Pinpoint the cell where the given text exists, returning its (x, y) midpoint coordinate. 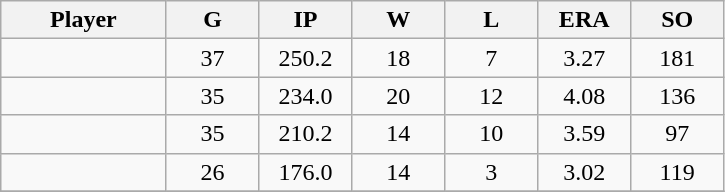
18 (398, 58)
12 (492, 96)
181 (678, 58)
ERA (584, 20)
IP (306, 20)
3.27 (584, 58)
20 (398, 96)
SO (678, 20)
3.59 (584, 134)
7 (492, 58)
210.2 (306, 134)
4.08 (584, 96)
136 (678, 96)
3 (492, 172)
26 (212, 172)
Player (84, 20)
L (492, 20)
176.0 (306, 172)
3.02 (584, 172)
37 (212, 58)
G (212, 20)
119 (678, 172)
250.2 (306, 58)
W (398, 20)
10 (492, 134)
97 (678, 134)
234.0 (306, 96)
